Provide the [x, y] coordinate of the cell's center where the given text is located.  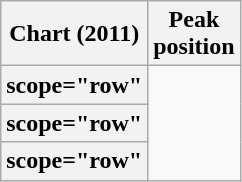
Peakposition [194, 34]
Chart (2011) [74, 34]
